Find where the given text appears and provide that cell's center as [X, Y] coordinate. 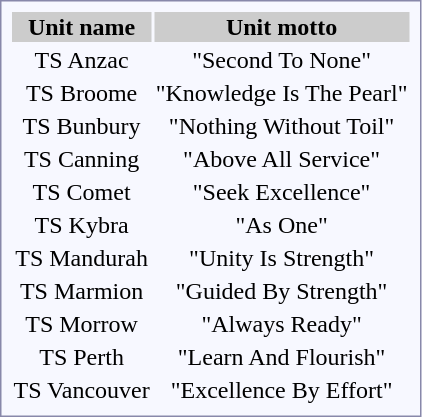
"Guided By Strength" [282, 291]
TS Perth [82, 357]
TS Bunbury [82, 126]
"Second To None" [282, 60]
TS Canning [82, 159]
TS Mandurah [82, 258]
"As One" [282, 225]
"Excellence By Effort" [282, 390]
"Unity Is Strength" [282, 258]
"Seek Excellence" [282, 192]
Unit name [82, 27]
"Learn And Flourish" [282, 357]
Unit motto [282, 27]
"Always Ready" [282, 324]
TS Comet [82, 192]
TS Vancouver [82, 390]
TS Morrow [82, 324]
TS Broome [82, 93]
"Knowledge Is The Pearl" [282, 93]
"Above All Service" [282, 159]
TS Anzac [82, 60]
TS Kybra [82, 225]
TS Marmion [82, 291]
"Nothing Without Toil" [282, 126]
